Provide the (X, Y) coordinate of the cell's center where the given text is located.  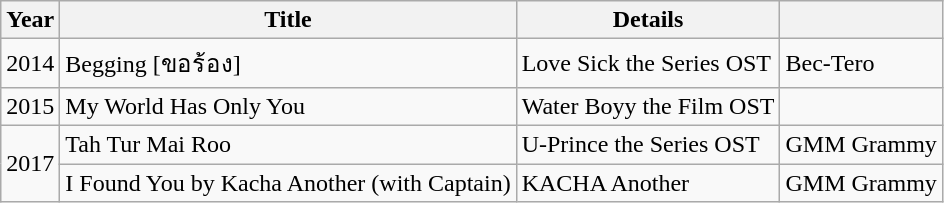
My World Has Only You (288, 106)
Title (288, 20)
Year (30, 20)
KACHA Another (648, 183)
U-Prince the Series OST (648, 144)
Tah Tur Mai Roo (288, 144)
2017 (30, 163)
Water Boyy the Film OST (648, 106)
Details (648, 20)
I Found You by Kacha Another (with Captain) (288, 183)
Begging [ขอร้อง] (288, 64)
Bec-Tero (861, 64)
Love Sick the Series OST (648, 64)
2015 (30, 106)
2014 (30, 64)
